Scan for the cell matching the given text and deliver its [X, Y] coordinate at center. 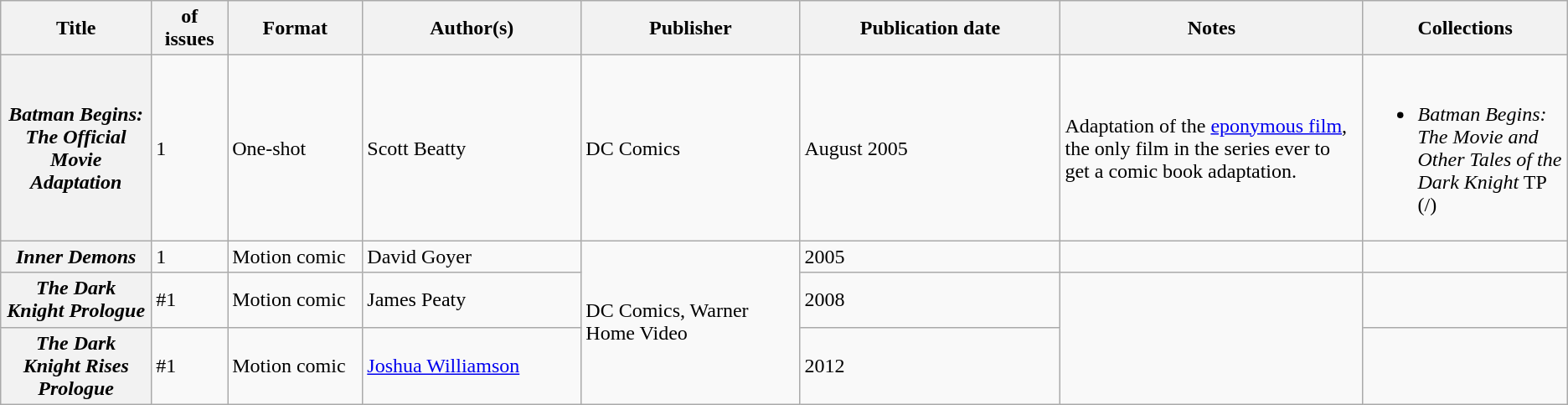
David Goyer [472, 257]
Inner Demons [76, 257]
of issues [189, 29]
DC Comics, Warner Home Video [690, 322]
2005 [930, 257]
Notes [1211, 29]
Batman Begins: The Movie and Other Tales of the Dark Knight TP (/) [1465, 148]
Publisher [690, 29]
Format [295, 29]
Collections [1465, 29]
The Dark Knight Rises Prologue [76, 366]
Title [76, 29]
One-shot [295, 148]
James Peaty [472, 300]
Scott Beatty [472, 148]
Author(s) [472, 29]
August 2005 [930, 148]
2008 [930, 300]
2012 [930, 366]
DC Comics [690, 148]
The Dark Knight Prologue [76, 300]
Joshua Williamson [472, 366]
Adaptation of the eponymous film, the only film in the series ever to get a comic book adaptation. [1211, 148]
Batman Begins: The Official Movie Adaptation [76, 148]
Publication date [930, 29]
